For the text-containing cell, return its midpoint in [X, Y] coordinate format. 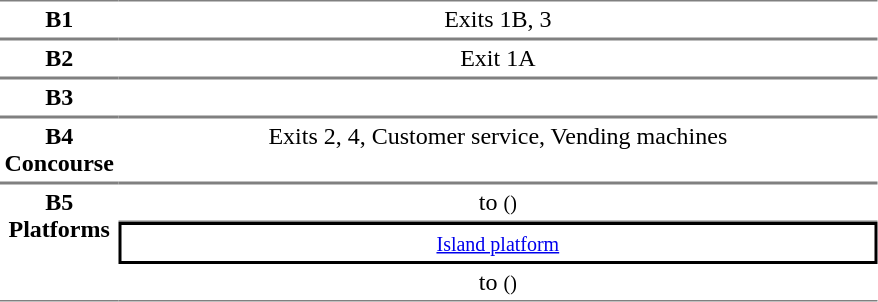
B1 [59, 20]
Exits 1B, 3 [498, 20]
B5Platforms [59, 242]
B3 [59, 98]
Exit 1A [498, 58]
B4Concourse [59, 150]
Island platform [498, 243]
B2 [59, 58]
Exits 2, 4, Customer service, Vending machines [498, 150]
